Pinpoint the cell where the given text exists, returning its [x, y] midpoint coordinate. 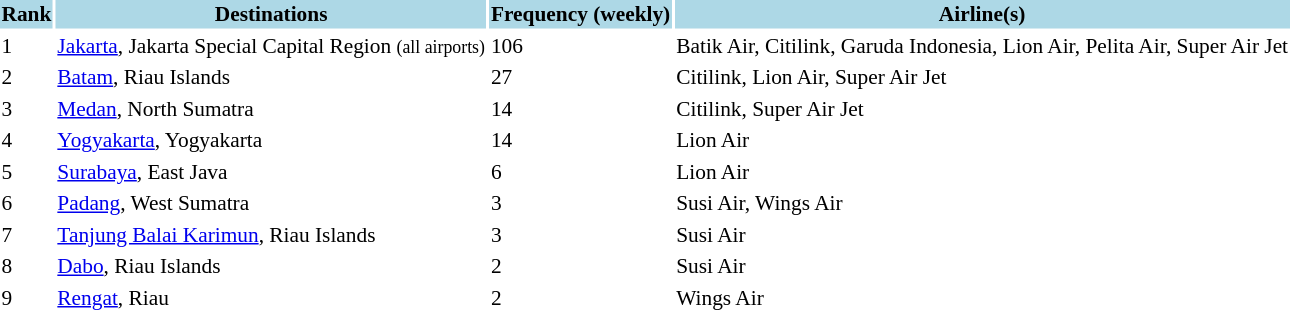
27 [580, 77]
106 [580, 46]
4 [26, 140]
Citilink, Lion Air, Super Air Jet [982, 77]
7 [26, 234]
5 [26, 172]
Rank [26, 14]
Yogyakarta, Yogyakarta [272, 140]
Citilink, Super Air Jet [982, 108]
Batam, Riau Islands [272, 77]
Jakarta, Jakarta Special Capital Region (all airports) [272, 46]
8 [26, 266]
Frequency (weekly) [580, 14]
Airline(s) [982, 14]
1 [26, 46]
Surabaya, East Java [272, 172]
Destinations [272, 14]
Tanjung Balai Karimun, Riau Islands [272, 234]
Susi Air, Wings Air [982, 203]
Padang, West Sumatra [272, 203]
Batik Air, Citilink, Garuda Indonesia, Lion Air, Pelita Air, Super Air Jet [982, 46]
Dabo, Riau Islands [272, 266]
Medan, North Sumatra [272, 108]
